Identify which cell holds the provided text, then report its [x, y] central coordinate. 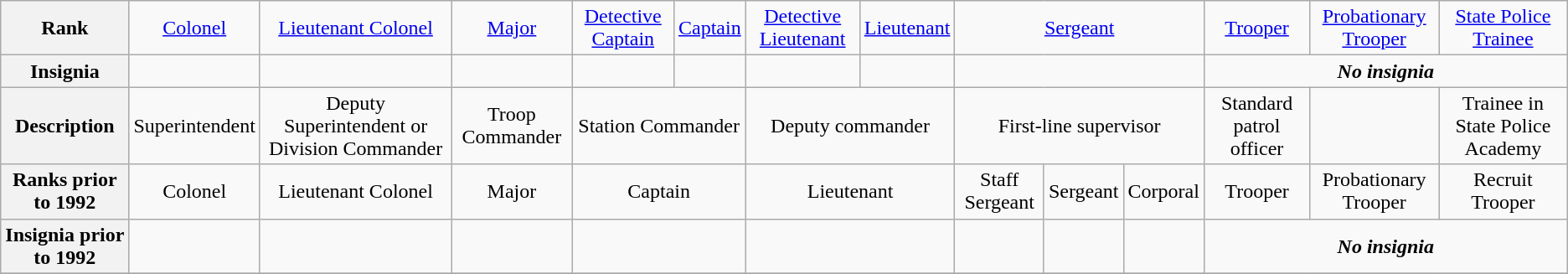
Insignia [65, 71]
Description [65, 126]
Recruit Trooper [1504, 191]
Station Commander [658, 126]
Insignia prior to 1992 [65, 246]
Staff Sergeant [999, 191]
Superintendent [194, 126]
State Police Trainee [1504, 28]
Troop Commander [512, 126]
First-line supervisor [1079, 126]
Trainee in State Police Academy [1504, 126]
Detective Lieutenant [802, 28]
Deputy Superintendent or Division Commander [355, 126]
Detective Captain [623, 28]
Ranks prior to 1992 [65, 191]
Rank [65, 28]
Corporal [1163, 191]
Standard patrol officer [1256, 126]
Deputy commander [850, 126]
